Output the [x, y] coordinate of the center of the cell containing the given text.  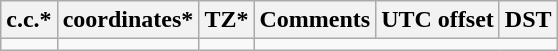
coordinates* [128, 20]
Comments [315, 20]
c.c.* [29, 20]
DST [528, 20]
TZ* [226, 20]
UTC offset [438, 20]
